Provide the [x, y] coordinate of the cell's center where the given text is located.  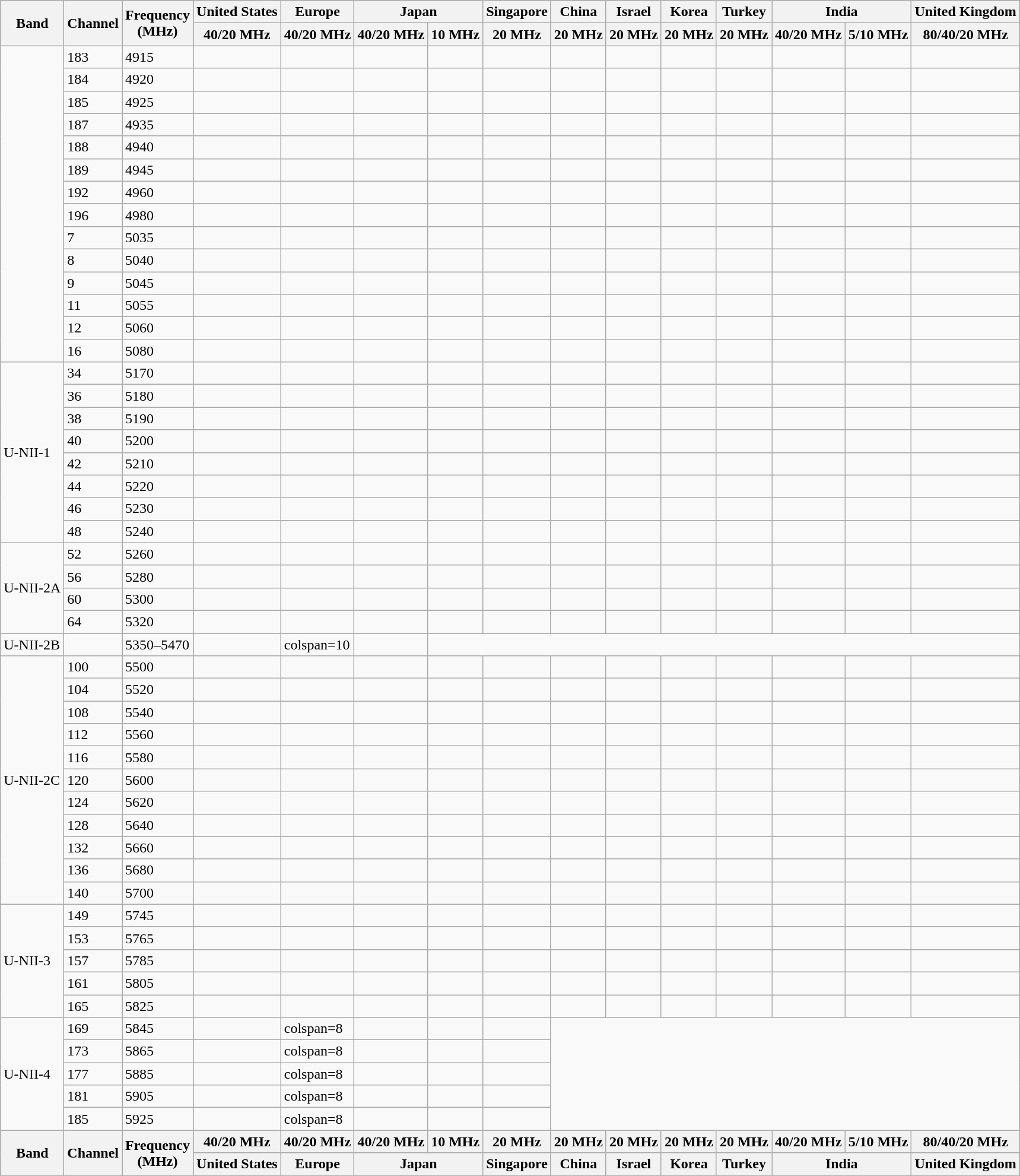
157 [93, 961]
4935 [158, 125]
177 [93, 1074]
5560 [158, 735]
5765 [158, 938]
5240 [158, 531]
5580 [158, 757]
5500 [158, 667]
34 [93, 373]
184 [93, 80]
149 [93, 915]
5180 [158, 396]
44 [93, 486]
4915 [158, 57]
181 [93, 1096]
U-NII-2B [32, 644]
8 [93, 260]
5055 [158, 306]
5350–5470 [158, 644]
5300 [158, 599]
187 [93, 125]
5660 [158, 848]
5230 [158, 509]
140 [93, 893]
5170 [158, 373]
5190 [158, 419]
5925 [158, 1119]
104 [93, 690]
4925 [158, 102]
5320 [158, 622]
5785 [158, 961]
48 [93, 531]
173 [93, 1051]
U-NII-4 [32, 1074]
5035 [158, 237]
4960 [158, 192]
56 [93, 576]
189 [93, 170]
36 [93, 396]
5080 [158, 351]
136 [93, 870]
5905 [158, 1096]
108 [93, 712]
16 [93, 351]
5640 [158, 825]
188 [93, 147]
5045 [158, 283]
42 [93, 464]
4940 [158, 147]
132 [93, 848]
5825 [158, 1006]
5520 [158, 690]
4980 [158, 215]
12 [93, 328]
4920 [158, 80]
5220 [158, 486]
38 [93, 419]
5210 [158, 464]
U-NII-2A [32, 588]
5700 [158, 893]
183 [93, 57]
161 [93, 983]
169 [93, 1029]
52 [93, 554]
5680 [158, 870]
5600 [158, 780]
5280 [158, 576]
5260 [158, 554]
5745 [158, 915]
40 [93, 441]
U-NII-3 [32, 961]
5805 [158, 983]
60 [93, 599]
5620 [158, 803]
128 [93, 825]
5865 [158, 1051]
5060 [158, 328]
196 [93, 215]
165 [93, 1006]
U-NII-2C [32, 780]
5200 [158, 441]
120 [93, 780]
colspan=10 [317, 644]
64 [93, 622]
U-NII-1 [32, 452]
5845 [158, 1029]
5885 [158, 1074]
100 [93, 667]
116 [93, 757]
153 [93, 938]
4945 [158, 170]
11 [93, 306]
7 [93, 237]
124 [93, 803]
112 [93, 735]
9 [93, 283]
192 [93, 192]
46 [93, 509]
5040 [158, 260]
5540 [158, 712]
